From the cell containing the given text, extract its center point as (X, Y) coordinate. 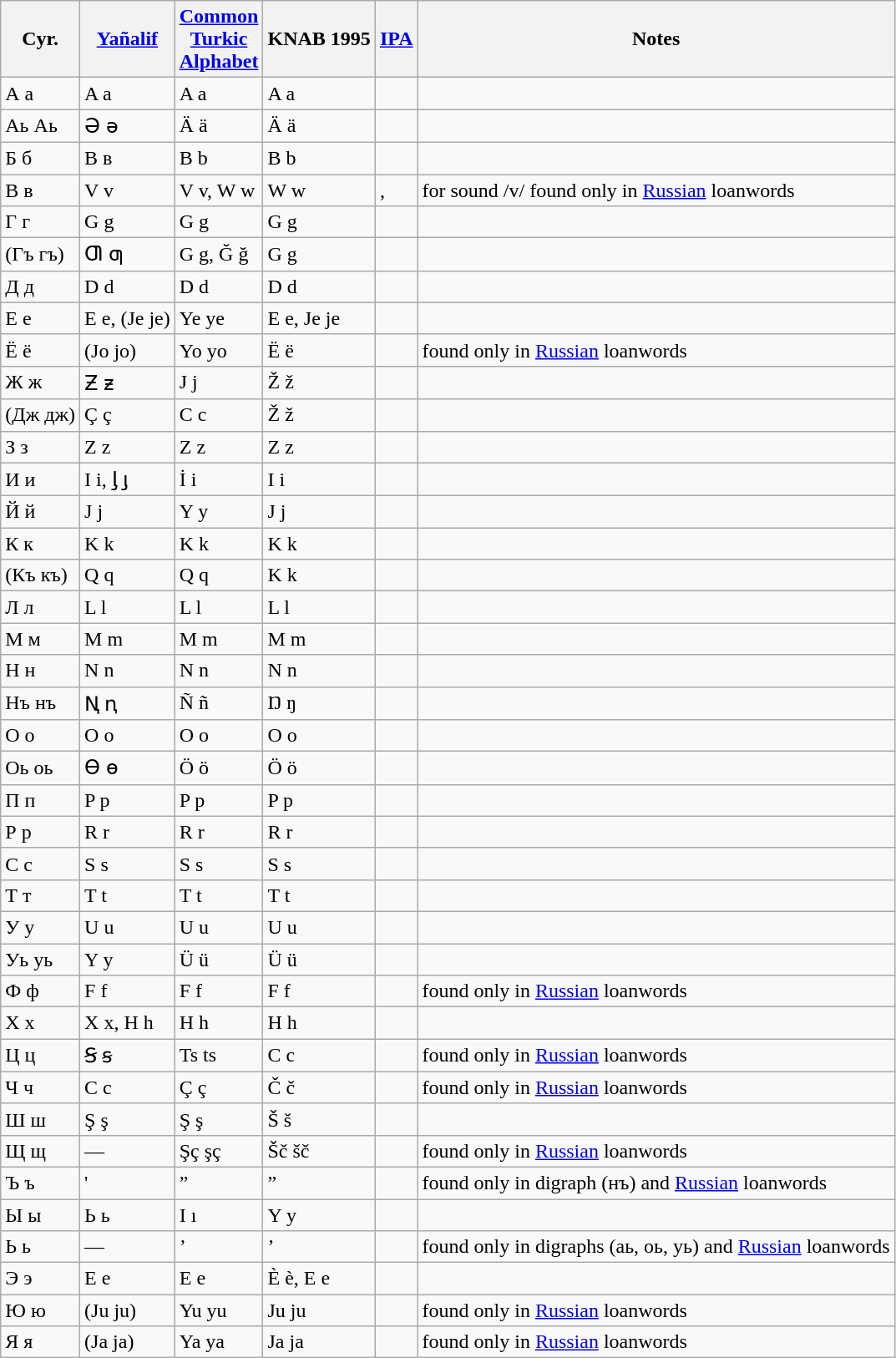
E e, (Je je) (128, 318)
Ə ə (128, 126)
Yo yo (219, 350)
О о (40, 736)
Ƣ ƣ (128, 255)
З з (40, 447)
Б б (40, 158)
, (396, 190)
W w (319, 190)
Д д (40, 286)
П п (40, 800)
Л л (40, 607)
Ꞩ ꞩ (128, 1056)
Ŋ ŋ (319, 703)
Ꞑ ꞑ (128, 703)
CommonTurkicAlphabet (219, 39)
Р р (40, 832)
Ш ш (40, 1119)
found only in digraphs (аь, оь, уь) and Russian loanwords (656, 1247)
Şç şç (219, 1151)
Ja ja (319, 1342)
Yañalif (128, 39)
I ı (219, 1215)
Ñ ñ (219, 703)
Ө ө (128, 768)
Щ щ (40, 1151)
I i, I̡ ı̡ (128, 479)
Notes (656, 39)
İ i (219, 479)
(Ju ju) (128, 1310)
Е е (40, 318)
С с (40, 864)
(Дж дж) (40, 415)
Х х (40, 1023)
Ё ё (40, 350)
È è, E e (319, 1279)
К к (40, 544)
Й й (40, 512)
Н н (40, 671)
E e, Je je (319, 318)
Ж ж (40, 383)
Ë ë (319, 350)
(Ja ja) (128, 1342)
Ts ts (219, 1056)
У у (40, 927)
Ye ye (219, 318)
М м (40, 639)
Yu yu (219, 1310)
Уь уь (40, 960)
G g, Ğ ğ (219, 255)
Г г (40, 222)
B в (128, 158)
Ƶ ƶ (128, 383)
Э э (40, 1279)
I i (319, 479)
В в (40, 190)
Нъ нъ (40, 703)
' (128, 1183)
Č č (319, 1087)
Ы ы (40, 1215)
(Къ къ) (40, 575)
KNAB 1995 (319, 39)
Ju ju (319, 1310)
IPA (396, 39)
Я я (40, 1342)
Ya ya (219, 1342)
Ц ц (40, 1056)
Šč šč (319, 1151)
А а (40, 94)
Т т (40, 895)
Ч ч (40, 1087)
И и (40, 479)
Оь оь (40, 768)
(Гъ гъ) (40, 255)
Ю ю (40, 1310)
Cyr. (40, 39)
V v (128, 190)
Š š (319, 1119)
Ъ ъ (40, 1183)
V v, W w (219, 190)
(Jo jo) (128, 350)
Аь Аь (40, 126)
found only in digraph (нъ) and Russian loanwords (656, 1183)
X x, H h (128, 1023)
Ф ф (40, 991)
for sound /v/ found only in Russian loanwords (656, 190)
